Output the [x, y] coordinate of the center of the cell containing the given text.  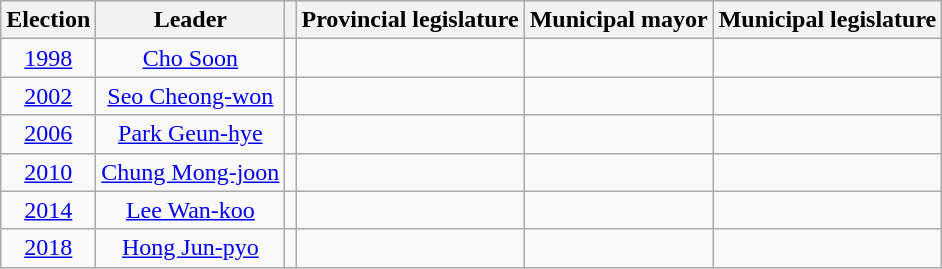
Hong Jun-pyo [190, 248]
Municipal mayor [618, 20]
Lee Wan-koo [190, 210]
Election [48, 20]
Municipal legislature [828, 20]
2010 [48, 172]
Provincial legislature [410, 20]
Park Geun-hye [190, 134]
2018 [48, 248]
Leader [190, 20]
Chung Mong-joon [190, 172]
2002 [48, 96]
2006 [48, 134]
2014 [48, 210]
Seo Cheong-won [190, 96]
1998 [48, 58]
Cho Soon [190, 58]
